Locate the cell with the specified text and output its (x, y) center coordinate. 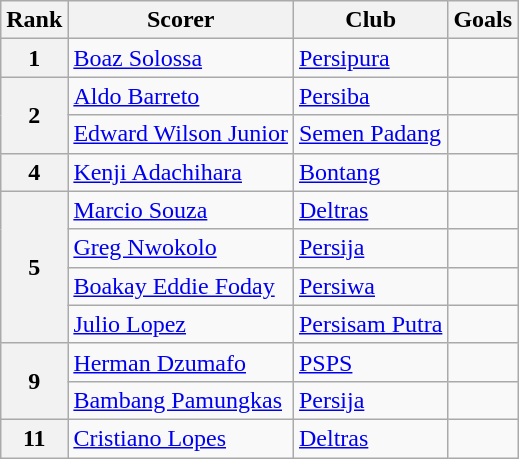
Scorer (181, 20)
Boakay Eddie Foday (181, 286)
Bontang (370, 172)
Persiba (370, 96)
Bambang Pamungkas (181, 400)
2 (34, 115)
PSPS (370, 362)
Boaz Solossa (181, 58)
Persisam Putra (370, 324)
Persiwa (370, 286)
11 (34, 438)
9 (34, 381)
Aldo Barreto (181, 96)
Rank (34, 20)
Edward Wilson Junior (181, 134)
Goals (483, 20)
Julio Lopez (181, 324)
Greg Nwokolo (181, 248)
4 (34, 172)
Persipura (370, 58)
Semen Padang (370, 134)
Kenji Adachihara (181, 172)
Herman Dzumafo (181, 362)
Club (370, 20)
Marcio Souza (181, 210)
1 (34, 58)
Cristiano Lopes (181, 438)
5 (34, 267)
